Detect which cell encompasses the target text, then output its (X, Y) center coordinate. 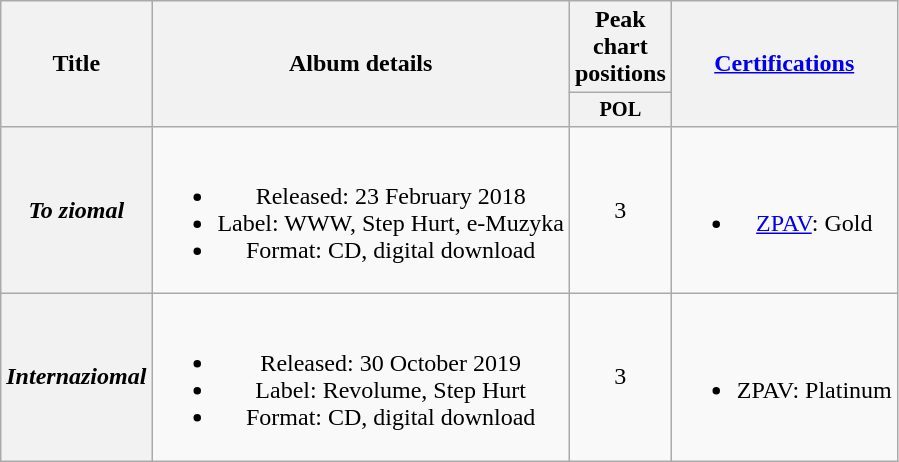
ZPAV: Gold (784, 210)
ZPAV: Platinum (784, 378)
Certifications (784, 64)
Released: 30 October 2019Label: Revolume, Step HurtFormat: CD, digital download (361, 378)
Peak chart positions (620, 47)
Title (76, 64)
Album details (361, 64)
Released: 23 February 2018Label: WWW, Step Hurt, e-MuzykaFormat: CD, digital download (361, 210)
Internaziomal (76, 378)
POL (620, 110)
To ziomal (76, 210)
